Scan for the cell matching the given text and deliver its (x, y) coordinate at center. 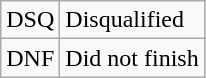
Did not finish (132, 58)
DSQ (30, 20)
Disqualified (132, 20)
DNF (30, 58)
